Search for the cell housing the specified text and yield its [x, y] center coordinate. 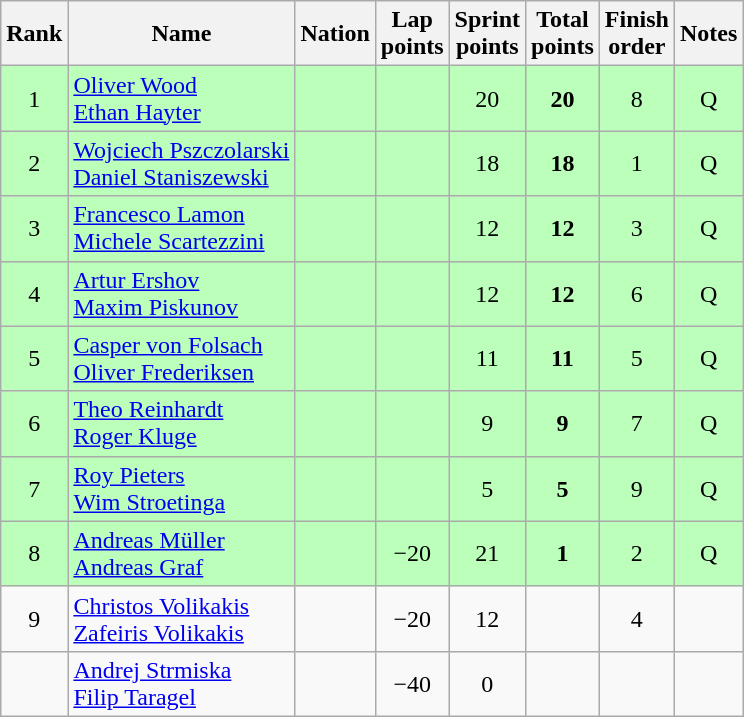
Francesco LamonMichele Scartezzini [182, 228]
Sprintpoints [487, 34]
Christos VolikakisZafeiris Volikakis [182, 618]
Notes [708, 34]
Casper von FolsachOliver Frederiksen [182, 358]
Roy PietersWim Stroetinga [182, 488]
0 [487, 684]
Andreas MüllerAndreas Graf [182, 554]
Lappoints [412, 34]
Theo ReinhardtRoger Kluge [182, 424]
21 [487, 554]
Totalpoints [563, 34]
Finishorder [636, 34]
Name [182, 34]
Oliver WoodEthan Hayter [182, 98]
Wojciech PszczolarskiDaniel Staniszewski [182, 164]
Rank [34, 34]
Nation [335, 34]
Andrej StrmiskaFilip Taragel [182, 684]
Artur ErshovMaxim Piskunov [182, 294]
−40 [412, 684]
